Find where the given text appears and provide that cell's center as (x, y) coordinate. 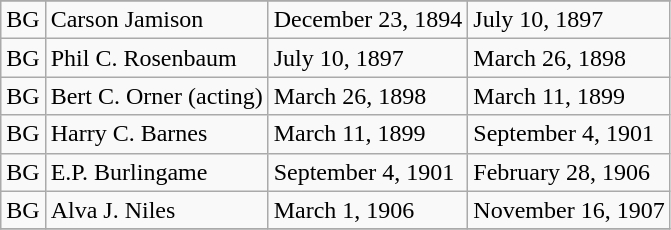
November 16, 1907 (569, 210)
February 28, 1906 (569, 172)
Harry C. Barnes (156, 134)
Alva J. Niles (156, 210)
Phil C. Rosenbaum (156, 58)
Bert C. Orner (acting) (156, 96)
E.P. Burlingame (156, 172)
March 1, 1906 (368, 210)
December 23, 1894 (368, 20)
Carson Jamison (156, 20)
